Capture the cell that displays the provided text and extract its (x, y) central coordinate. 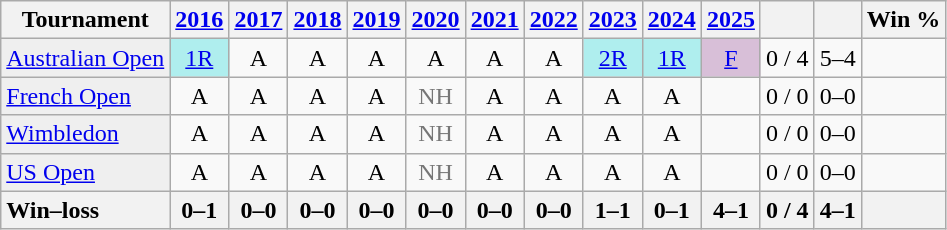
Win % (904, 20)
1–1 (612, 210)
Wimbledon (86, 134)
F (730, 58)
2025 (730, 20)
French Open (86, 96)
2R (612, 58)
2021 (494, 20)
Win–loss (86, 210)
2019 (376, 20)
2018 (318, 20)
2024 (672, 20)
2023 (612, 20)
5–4 (838, 58)
2016 (200, 20)
2017 (258, 20)
US Open (86, 172)
Tournament (86, 20)
Australian Open (86, 58)
2022 (554, 20)
2020 (436, 20)
